Pinpoint the cell where the given text exists, returning its [X, Y] midpoint coordinate. 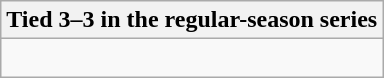
Tied 3–3 in the regular-season series [192, 20]
